Determine the [X, Y] coordinate at the center of the cell enclosing the given text.  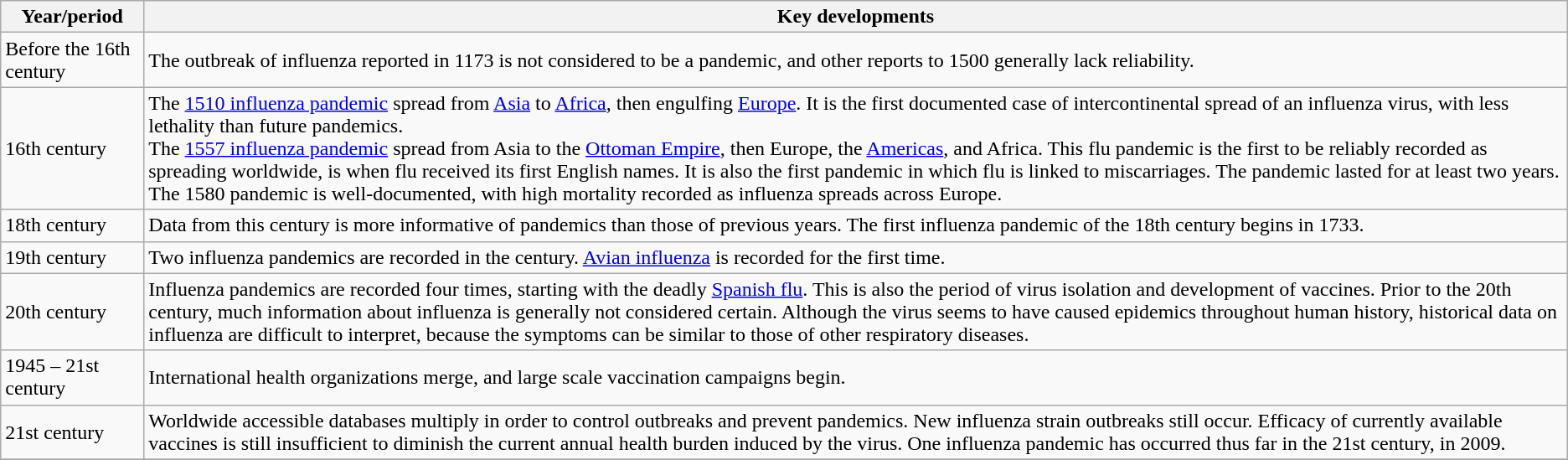
20th century [72, 312]
Year/period [72, 17]
1945 – 21st century [72, 377]
Key developments [856, 17]
Two influenza pandemics are recorded in the century. Avian influenza is recorded for the first time. [856, 257]
16th century [72, 148]
21st century [72, 432]
The outbreak of influenza reported in 1173 is not considered to be a pandemic, and other reports to 1500 generally lack reliability. [856, 60]
19th century [72, 257]
International health organizations merge, and large scale vaccination campaigns begin. [856, 377]
18th century [72, 225]
Before the 16th century [72, 60]
